Provide the [X, Y] coordinate of the cell's center where the given text is located.  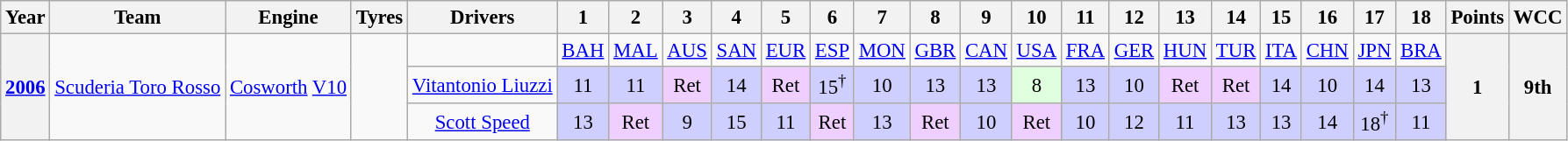
7 [882, 18]
Drivers [483, 18]
Tyres [379, 18]
MON [882, 51]
WCC [1537, 18]
18† [1374, 122]
FRA [1085, 51]
MAL [635, 51]
BRA [1421, 51]
Vitantonio Liuzzi [483, 85]
JPN [1374, 51]
15† [833, 85]
6 [833, 18]
AUS [687, 51]
TUR [1235, 51]
ITA [1281, 51]
9th [1537, 88]
Points [1478, 18]
5 [785, 18]
CHN [1327, 51]
SAN [736, 51]
CAN [986, 51]
Team [138, 18]
3 [687, 18]
EUR [785, 51]
Engine [289, 18]
ESP [833, 51]
16 [1327, 18]
GER [1134, 51]
Scuderia Toro Rosso [138, 88]
17 [1374, 18]
GBR [935, 51]
4 [736, 18]
USA [1036, 51]
Scott Speed [483, 122]
2006 [25, 88]
2 [635, 18]
18 [1421, 18]
BAH [583, 51]
Cosworth V10 [289, 88]
Year [25, 18]
HUN [1185, 51]
